Capture the cell that displays the provided text and extract its (X, Y) central coordinate. 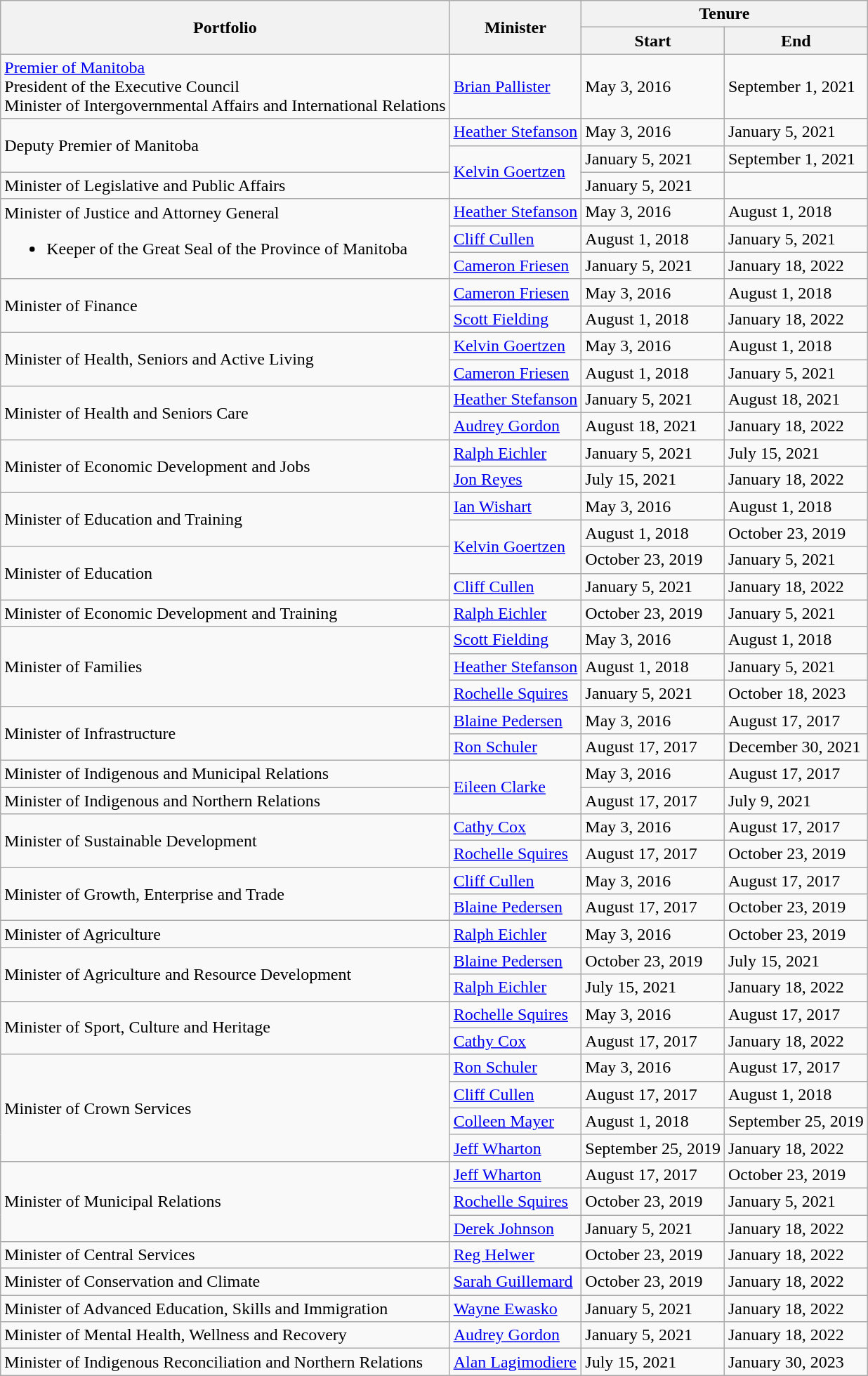
Minister of Education (225, 573)
Minister of Economic Development and Jobs (225, 466)
Minister of Education and Training (225, 520)
Deputy Premier of Manitoba (225, 145)
Sarah Guillemard (515, 1282)
December 30, 2021 (796, 747)
January 30, 2023 (796, 1362)
July 9, 2021 (796, 800)
Minister of Economic Development and Training (225, 613)
Minister of Growth, Enterprise and Trade (225, 894)
Jon Reyes (515, 480)
Minister of Justice and Attorney GeneralKeeper of the Great Seal of the Province of Manitoba (225, 239)
Colleen Mayer (515, 1121)
Minister of Agriculture and Resource Development (225, 974)
Premier of Manitoba President of the Executive CouncilMinister of Intergovernmental Affairs and International Relations (225, 86)
Minister of Municipal Relations (225, 1201)
Minister of Central Services (225, 1255)
Minister of Sport, Culture and Heritage (225, 1028)
Alan Lagimodiere (515, 1362)
Minister of Legislative and Public Affairs (225, 185)
Wayne Ewasko (515, 1309)
Minister of Finance (225, 306)
Eileen Clarke (515, 787)
Start (653, 41)
Minister of Advanced Education, Skills and Immigration (225, 1309)
Minister of Infrastructure (225, 733)
Minister of Agriculture (225, 934)
Minister of Sustainable Development (225, 841)
Minister of Crown Services (225, 1108)
Minister of Families (225, 667)
Minister of Health and Seniors Care (225, 413)
Minister of Indigenous Reconciliation and Northern Relations (225, 1362)
Portfolio (225, 27)
Minister of Conservation and Climate (225, 1282)
October 18, 2023 (796, 693)
Brian Pallister (515, 86)
Reg Helwer (515, 1255)
Tenure (725, 14)
Minister of Indigenous and Municipal Relations (225, 773)
Ian Wishart (515, 506)
Minister of Health, Seniors and Active Living (225, 359)
Minister of Indigenous and Northern Relations (225, 800)
End (796, 41)
Minister (515, 27)
Minister of Mental Health, Wellness and Recovery (225, 1335)
Derek Johnson (515, 1228)
